Determine the [x, y] coordinate at the center of the cell enclosing the given text.  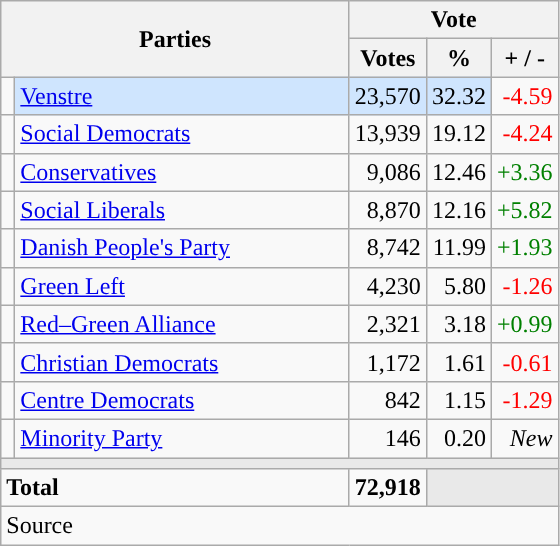
Green Left [182, 286]
Minority Party [182, 438]
New [524, 438]
1.15 [458, 400]
11.99 [458, 248]
+3.36 [524, 172]
4,230 [388, 286]
Centre Democrats [182, 400]
23,570 [388, 96]
0.20 [458, 438]
-1.26 [524, 286]
72,918 [388, 488]
+5.82 [524, 210]
13,939 [388, 134]
842 [388, 400]
+1.93 [524, 248]
-1.29 [524, 400]
19.12 [458, 134]
2,321 [388, 324]
12.46 [458, 172]
1.61 [458, 362]
Conservatives [182, 172]
146 [388, 438]
Source [280, 526]
Vote [454, 20]
Social Liberals [182, 210]
1,172 [388, 362]
Total [176, 488]
5.80 [458, 286]
Parties [176, 39]
-4.59 [524, 96]
% [458, 58]
8,870 [388, 210]
Social Democrats [182, 134]
+ / - [524, 58]
+0.99 [524, 324]
Christian Democrats [182, 362]
-4.24 [524, 134]
9,086 [388, 172]
Danish People's Party [182, 248]
Votes [388, 58]
Red–Green Alliance [182, 324]
32.32 [458, 96]
Venstre [182, 96]
12.16 [458, 210]
3.18 [458, 324]
-0.61 [524, 362]
8,742 [388, 248]
